Locate the cell with the specified text and output its (X, Y) center coordinate. 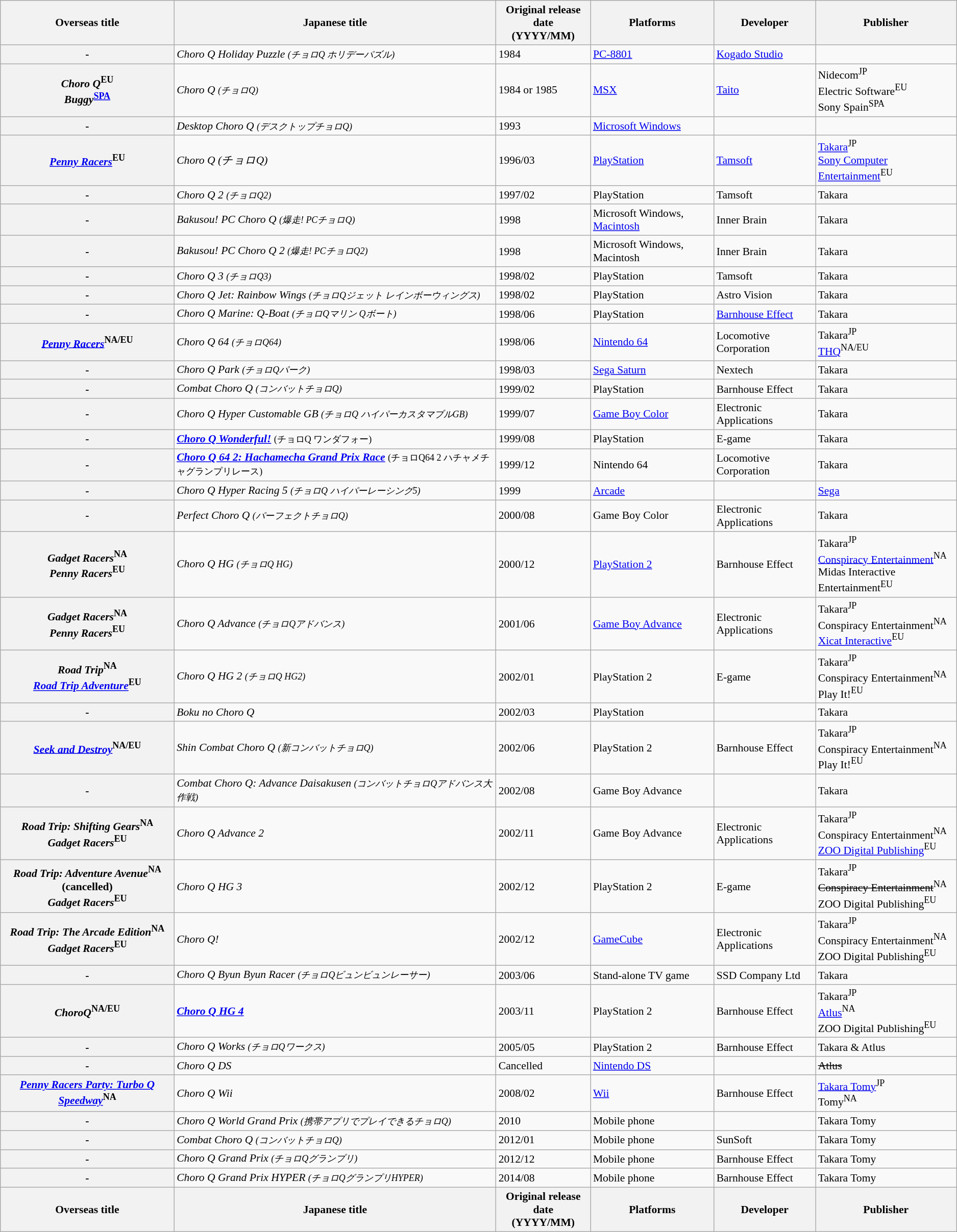
Microsoft Windows (652, 127)
1984 (543, 54)
Choro Q Park (チョロQパーク) (335, 370)
Stand-alone TV game (652, 975)
Choro Q Wii (335, 1094)
Penny Racers Party: Turbo Q SpeedwayNA (87, 1094)
1999/12 (543, 465)
2003/11 (543, 1011)
Road Trip: The Arcade EditionNAGadget RacersEU (87, 939)
Choro Q Jet: Rainbow Wings (チョロQジェット レインボーウィングス) (335, 295)
Choro Q Grand Prix (チョロQグランプリ) (335, 1159)
2010 (543, 1121)
Choro Q Hyper Racing 5 (チョロQ ハイパーレーシング5) (335, 491)
Road TripNARoad Trip AdventureEU (87, 677)
2003/06 (543, 975)
Combat Choro Q: Advance Daisakusen (コンバットチョロQアドバンス大作戦) (335, 791)
1984 or 1985 (543, 90)
Perfect Choro Q (パーフェクトチョロQ) (335, 516)
1999/07 (543, 414)
Penny RacersEU (87, 161)
Choro Q DS (335, 1066)
Choro QEUBuggySPA (87, 90)
Choro Q World Grand Prix (携帯アプリでプレイできるチョロQ) (335, 1121)
TakaraJPConspiracy EntertainmentNAXicat InteractiveEU (886, 624)
2012/01 (543, 1140)
Arcade (652, 491)
TakaraJPTHQNA/EU (886, 342)
2000/08 (543, 516)
TakaraJPConspiracy EntertainmentNAMidas Interactive EntertainmentEU (886, 564)
TakaraJPAtlusNAZOO Digital PublishingEU (886, 1011)
1999/02 (543, 389)
ChoroQNA/EU (87, 1011)
Penny RacersNA/EU (87, 342)
2002/08 (543, 791)
2008/02 (543, 1094)
Nextech (765, 370)
TakaraJPSony Computer EntertainmentEU (886, 161)
Takara & Atlus (886, 1047)
Choro Q Advance 2 (335, 834)
SSD Company Ltd (765, 975)
MSX (652, 90)
2012/12 (543, 1159)
1993 (543, 127)
Seek and DestroyNA/EU (87, 748)
Atlus (886, 1066)
NidecomJPElectric SoftwareEUSony SpainSPA (886, 90)
Road Trip: Shifting GearsNAGadget RacersEU (87, 834)
Bakusou! PC Choro Q (爆走! PCチョロQ) (335, 220)
Choro Q HG 4 (335, 1011)
1997/02 (543, 195)
Choro Q! (335, 939)
Choro Q Advance (チョロQアドバンス) (335, 624)
Choro Q Grand Prix HYPER (チョロQグランプリHYPER) (335, 1178)
2014/08 (543, 1178)
Road Trip: Adventure AvenueNA (cancelled)Gadget RacersEU (87, 887)
Choro Q 3 (チョロQ3) (335, 276)
Bakusou! PC Choro Q 2 (爆走! PCチョロQ2) (335, 251)
Choro Q Byun Byun Racer (チョロQビュンビュンレーサー) (335, 975)
2002/03 (543, 713)
Choro Q Hyper Customable GB (チョロQ ハイパーカスタマブルGB) (335, 414)
Choro Q Works (チョロQワークス) (335, 1047)
Sega (886, 491)
PC-8801 (652, 54)
1999/08 (543, 439)
Sega Saturn (652, 370)
1999 (543, 491)
Takara TomyJPTomyNA (886, 1094)
Wii (652, 1094)
Astro Vision (765, 295)
Choro Q Wonderful! (チョロQ ワンダフォー) (335, 439)
2001/06 (543, 624)
2002/01 (543, 677)
Choro Q 64 2: Hachamecha Grand Prix Race (チョロQ64 2 ハチャメチャグランプリレース) (335, 465)
Shin Combat Choro Q (新コンバットチョロQ) (335, 748)
1996/03 (543, 161)
2002/11 (543, 834)
Choro Q 2 (チョロQ2) (335, 195)
Choro Q 64 (チョロQ64) (335, 342)
Choro Q Holiday Puzzle (チョロQ ホリデーパズル) (335, 54)
Choro Q HG 2 (チョロQ HG2) (335, 677)
2005/05 (543, 1047)
Kogado Studio (765, 54)
SunSoft (765, 1140)
Nintendo DS (652, 1066)
Choro Q HG (チョロQ HG) (335, 564)
Choro Q HG 3 (335, 887)
Boku no Choro Q (335, 713)
1998/03 (543, 370)
2002/06 (543, 748)
Choro Q Marine: Q-Boat (チョロQマリン Qボート) (335, 314)
Cancelled (543, 1066)
2000/12 (543, 564)
Desktop Choro Q (デスクトップチョロQ) (335, 127)
GameCube (652, 939)
Taito (765, 90)
